Return (x, y) of the center of cell containing provided text 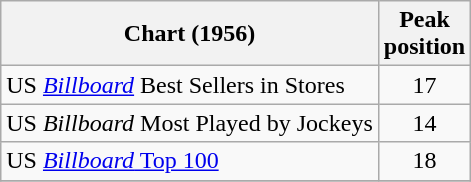
Chart (1956) (190, 34)
17 (424, 85)
US Billboard Best Sellers in Stores (190, 85)
18 (424, 161)
US Billboard Top 100 (190, 161)
Peakposition (424, 34)
US Billboard Most Played by Jockeys (190, 123)
14 (424, 123)
